Detect which cell encompasses the target text, then output its [x, y] center coordinate. 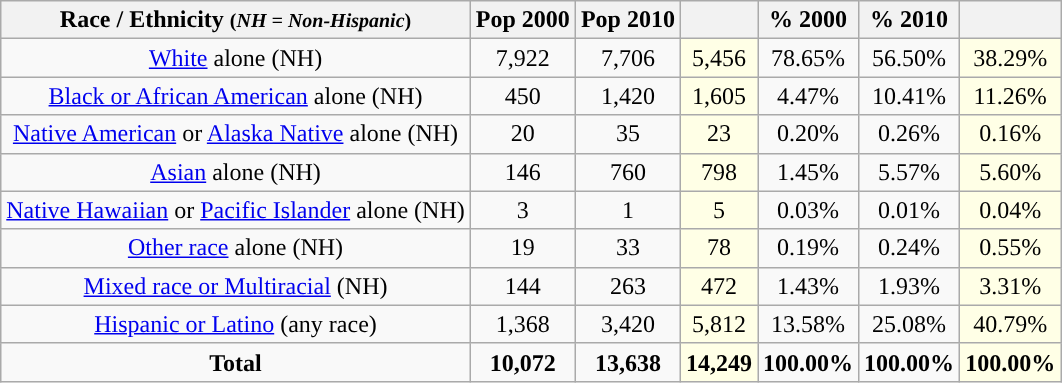
11.26% [1010, 96]
5,456 [718, 58]
Asian alone (NH) [236, 172]
1 [628, 210]
Mixed race or Multiracial (NH) [236, 286]
38.29% [1010, 58]
56.50% [910, 58]
0.01% [910, 210]
7,922 [522, 58]
146 [522, 172]
0.04% [1010, 210]
263 [628, 286]
3.31% [1010, 286]
78 [718, 248]
25.08% [910, 324]
13,638 [628, 362]
5.60% [1010, 172]
Total [236, 362]
5.57% [910, 172]
3,420 [628, 324]
3 [522, 210]
19 [522, 248]
7,706 [628, 58]
1.93% [910, 286]
Pop 2000 [522, 20]
760 [628, 172]
10,072 [522, 362]
5,812 [718, 324]
23 [718, 134]
5 [718, 210]
Race / Ethnicity (NH = Non-Hispanic) [236, 20]
White alone (NH) [236, 58]
% 2010 [910, 20]
Native Hawaiian or Pacific Islander alone (NH) [236, 210]
Pop 2010 [628, 20]
0.16% [1010, 134]
35 [628, 134]
0.26% [910, 134]
1,605 [718, 96]
1,420 [628, 96]
144 [522, 286]
40.79% [1010, 324]
450 [522, 96]
0.03% [808, 210]
% 2000 [808, 20]
0.19% [808, 248]
0.55% [1010, 248]
33 [628, 248]
10.41% [910, 96]
14,249 [718, 362]
1.43% [808, 286]
0.24% [910, 248]
Hispanic or Latino (any race) [236, 324]
798 [718, 172]
Native American or Alaska Native alone (NH) [236, 134]
4.47% [808, 96]
1.45% [808, 172]
13.58% [808, 324]
1,368 [522, 324]
20 [522, 134]
0.20% [808, 134]
472 [718, 286]
Black or African American alone (NH) [236, 96]
78.65% [808, 58]
Other race alone (NH) [236, 248]
